Determine the [x, y] coordinate at the center of the cell enclosing the given text.  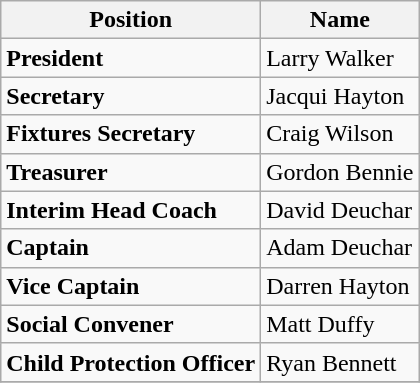
Adam Deuchar [340, 248]
Social Convener [131, 324]
Position [131, 20]
Ryan Bennett [340, 362]
Larry Walker [340, 58]
Vice Captain [131, 286]
Secretary [131, 96]
Interim Head Coach [131, 210]
David Deuchar [340, 210]
President [131, 58]
Treasurer [131, 172]
Captain [131, 248]
Jacqui Hayton [340, 96]
Craig Wilson [340, 134]
Matt Duffy [340, 324]
Fixtures Secretary [131, 134]
Gordon Bennie [340, 172]
Darren Hayton [340, 286]
Name [340, 20]
Child Protection Officer [131, 362]
